Provide the (X, Y) coordinate of the cell's center where the given text is located.  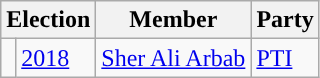
2018 (56, 58)
Member (174, 20)
Sher Ali Arbab (174, 58)
Party (285, 20)
PTI (285, 58)
Election (48, 20)
